Extract the (X, Y) coordinate from the center of the cell holding the provided text.  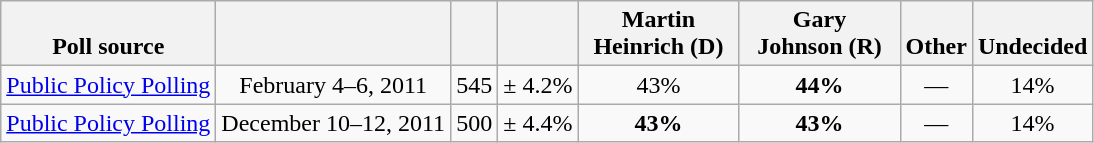
February 4–6, 2011 (334, 85)
44% (820, 85)
500 (474, 123)
545 (474, 85)
± 4.4% (538, 123)
Poll source (108, 34)
Undecided (1032, 34)
± 4.2% (538, 85)
Other (936, 34)
GaryJohnson (R) (820, 34)
December 10–12, 2011 (334, 123)
MartinHeinrich (D) (658, 34)
